Capture the cell that displays the provided text and extract its [x, y] central coordinate. 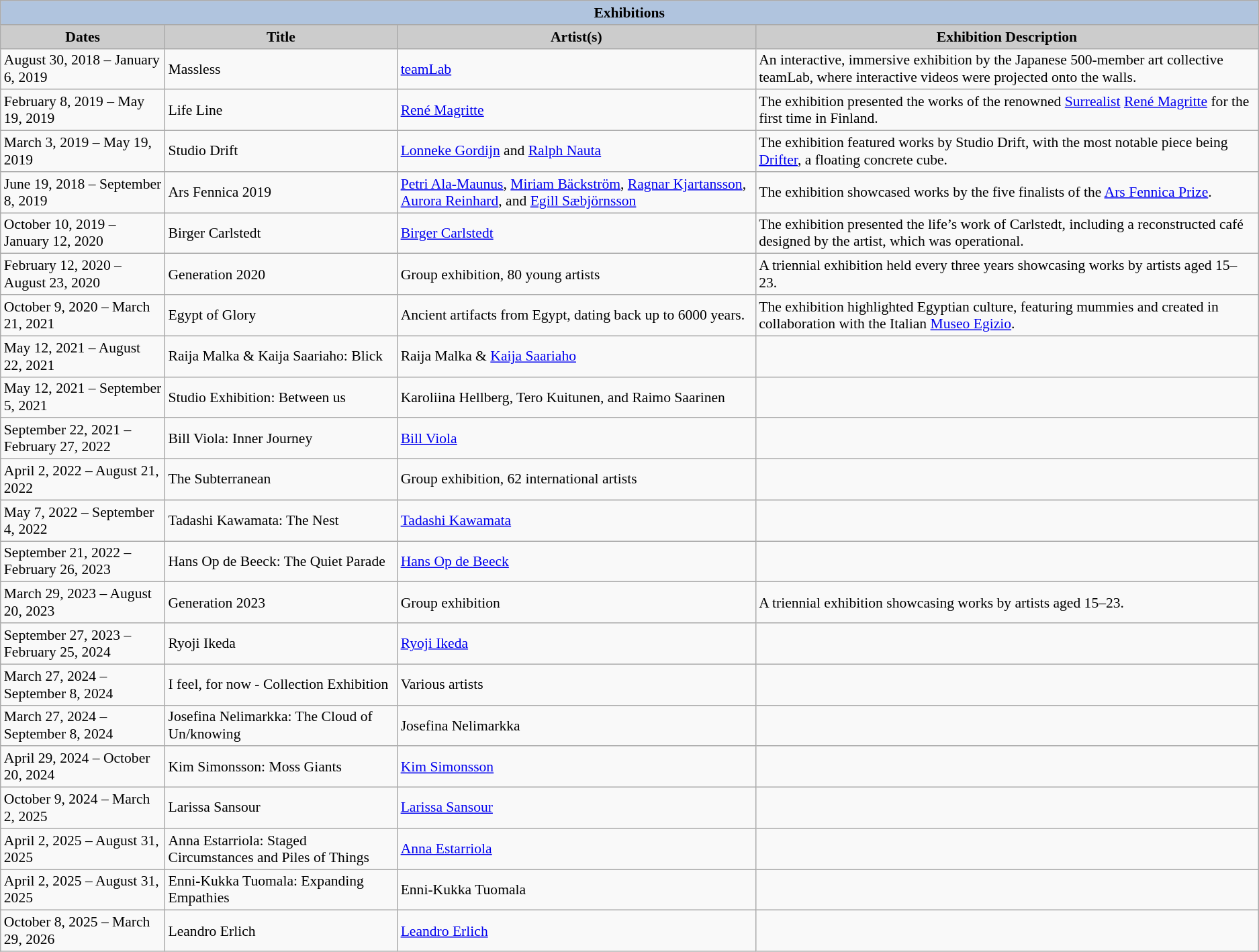
Life Line [281, 110]
The exhibition showcased works by the five finalists of the Ars Fennica Prize. [1007, 192]
Generation 2020 [281, 274]
Bill Viola: Inner Journey [281, 439]
A triennial exhibition showcasing works by artists aged 15–23. [1007, 603]
The exhibition presented the works of the renowned Surrealist René Magritte for the first time in Finland. [1007, 110]
August 30, 2018 – January 6, 2019 [83, 68]
Josefina Nelimarkka [577, 725]
Karoliina Hellberg, Tero Kuitunen, and Raimo Saarinen [577, 397]
Various artists [577, 685]
Egypt of Glory [281, 316]
February 12, 2020 – August 23, 2020 [83, 274]
I feel, for now - Collection Exhibition [281, 685]
Massless [281, 68]
Anna Estarriola [577, 849]
teamLab [577, 68]
Ars Fennica 2019 [281, 192]
Petri Ala-Maunus, Miriam Bäckström, Ragnar Kjartansson, Aurora Reinhard, and Egill Sæbjörnsson [577, 192]
October 8, 2025 – March 29, 2026 [83, 931]
April 2, 2022 – August 21, 2022 [83, 479]
Hans Op de Beeck: The Quiet Parade [281, 561]
Group exhibition [577, 603]
Artist(s) [577, 37]
Josefina Nelimarkka: The Cloud of Un/knowing [281, 725]
March 29, 2023 – August 20, 2023 [83, 603]
René Magritte [577, 110]
Studio Exhibition: Between us [281, 397]
Studio Drift [281, 152]
September 21, 2022 – February 26, 2023 [83, 561]
Kim Simonsson [577, 767]
October 9, 2020 – March 21, 2021 [83, 316]
Title [281, 37]
Generation 2023 [281, 603]
The exhibition highlighted Egyptian culture, featuring mummies and created in collaboration with the Italian Museo Egizio. [1007, 316]
Hans Op de Beeck [577, 561]
June 19, 2018 – September 8, 2019 [83, 192]
The exhibition featured works by Studio Drift, with the most notable piece being Drifter, a floating concrete cube. [1007, 152]
Lonneke Gordijn and Ralph Nauta [577, 152]
An interactive, immersive exhibition by the Japanese 500-member art collective teamLab, where interactive videos were projected onto the walls. [1007, 68]
Tadashi Kawamata: The Nest [281, 521]
Raija Malka & Kaija Saariaho: Blick [281, 356]
The exhibition presented the life’s work of Carlstedt, including a reconstructed café designed by the artist, which was operational. [1007, 234]
October 9, 2024 – March 2, 2025 [83, 808]
Exhibition Description [1007, 37]
Bill Viola [577, 439]
March 3, 2019 – May 19, 2019 [83, 152]
May 7, 2022 – September 4, 2022 [83, 521]
October 10, 2019 – January 12, 2020 [83, 234]
September 27, 2023 – February 25, 2024 [83, 643]
Exhibitions [630, 13]
Kim Simonsson: Moss Giants [281, 767]
Enni-Kukka Tuomala [577, 890]
Group exhibition, 62 international artists [577, 479]
Anna Estarriola: Staged Circumstances and Piles of Things [281, 849]
May 12, 2021 – August 22, 2021 [83, 356]
Enni-Kukka Tuomala: Expanding Empathies [281, 890]
September 22, 2021 – February 27, 2022 [83, 439]
April 29, 2024 – October 20, 2024 [83, 767]
Raija Malka & Kaija Saariaho [577, 356]
Tadashi Kawamata [577, 521]
Group exhibition, 80 young artists [577, 274]
Ancient artifacts from Egypt, dating back up to 6000 years. [577, 316]
Dates [83, 37]
May 12, 2021 – September 5, 2021 [83, 397]
February 8, 2019 – May 19, 2019 [83, 110]
The Subterranean [281, 479]
A triennial exhibition held every three years showcasing works by artists aged 15–23. [1007, 274]
